Pinpoint the cell where the given text exists, returning its (X, Y) midpoint coordinate. 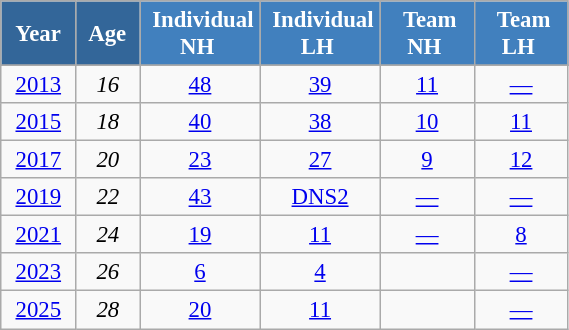
28 (108, 310)
48 (200, 85)
19 (200, 235)
2019 (38, 197)
2013 (38, 85)
2023 (38, 273)
Individual LH (320, 34)
6 (200, 273)
Age (108, 34)
2015 (38, 122)
2025 (38, 310)
Individual NH (200, 34)
38 (320, 122)
2017 (38, 160)
43 (200, 197)
23 (200, 160)
2021 (38, 235)
Year (38, 34)
DNS2 (320, 197)
8 (521, 235)
12 (521, 160)
18 (108, 122)
39 (320, 85)
26 (108, 273)
Team LH (521, 34)
16 (108, 85)
10 (427, 122)
22 (108, 197)
9 (427, 160)
27 (320, 160)
Team NH (427, 34)
4 (320, 273)
24 (108, 235)
40 (200, 122)
